Pinpoint the cell where the given text exists, returning its [x, y] midpoint coordinate. 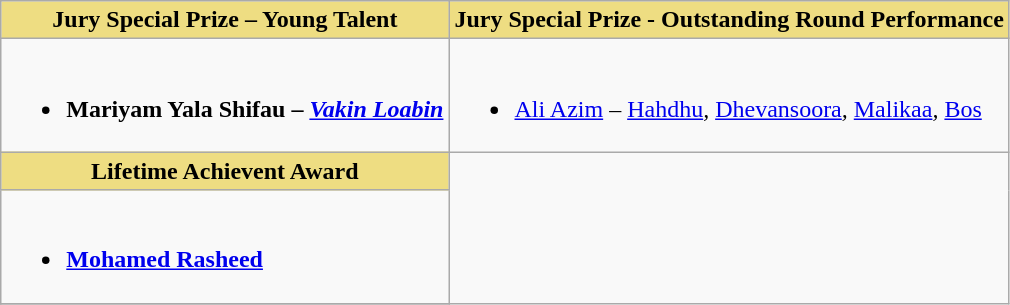
Jury Special Prize - Outstanding Round Performance [729, 20]
Ali Azim – Hahdhu, Dhevansoora, Malikaa, Bos [729, 96]
Mariyam Yala Shifau – Vakin Loabin [225, 96]
Lifetime Achievent Award [225, 171]
Mohamed Rasheed [225, 246]
Jury Special Prize – Young Talent [225, 20]
